Return [X, Y] of the center of cell containing provided text 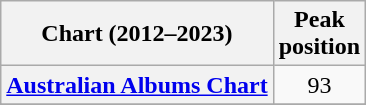
Australian Albums Chart [137, 85]
93 [319, 85]
Peakposition [319, 34]
Chart (2012–2023) [137, 34]
